Find where the given text appears and provide that cell's center as (x, y) coordinate. 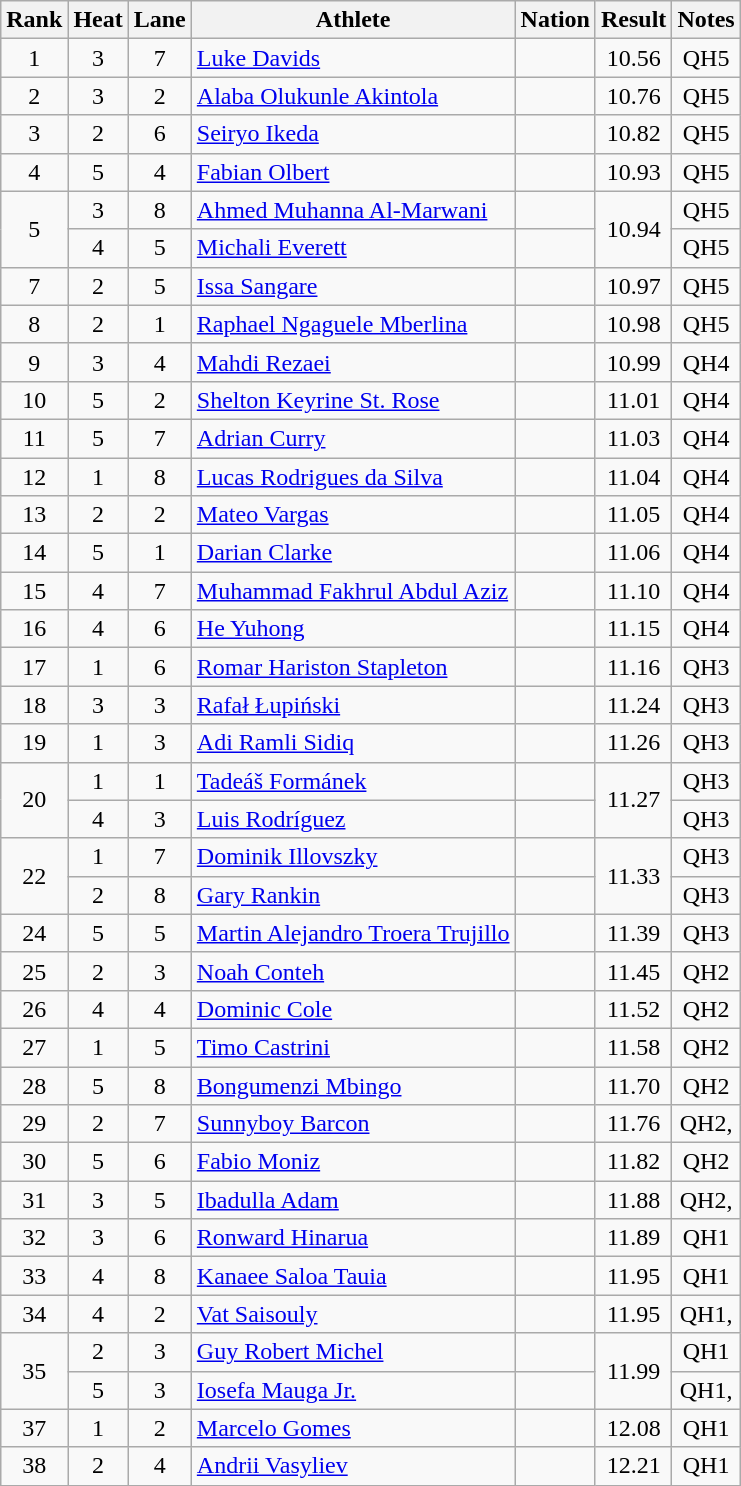
11.82 (633, 1162)
Nation (555, 20)
11.89 (633, 1238)
He Yuhong (353, 629)
11.88 (633, 1200)
11.58 (633, 1047)
35 (34, 1371)
11.01 (633, 400)
10.82 (633, 134)
Athlete (353, 20)
29 (34, 1124)
10.93 (633, 172)
Iosefa Mauga Jr. (353, 1390)
Darian Clarke (353, 553)
22 (34, 876)
33 (34, 1276)
Alaba Olukunle Akintola (353, 96)
25 (34, 971)
11 (34, 438)
Mahdi Rezaei (353, 362)
Heat (98, 20)
10 (34, 400)
12.08 (633, 1428)
31 (34, 1200)
Muhammad Fakhrul Abdul Aziz (353, 591)
11.33 (633, 876)
Tadeáš Formánek (353, 781)
Rank (34, 20)
15 (34, 591)
26 (34, 1009)
Mateo Vargas (353, 515)
11.26 (633, 743)
9 (34, 362)
19 (34, 743)
37 (34, 1428)
Ibadulla Adam (353, 1200)
16 (34, 629)
Raphael Ngaguele Mberlina (353, 324)
Lane (160, 20)
10.98 (633, 324)
18 (34, 705)
Dominik Illovszky (353, 857)
Gary Rankin (353, 895)
Vat Saisouly (353, 1314)
20 (34, 800)
Kanaee Saloa Tauia (353, 1276)
Adi Ramli Sidiq (353, 743)
Michali Everett (353, 248)
Shelton Keyrine St. Rose (353, 400)
Timo Castrini (353, 1047)
13 (34, 515)
11.76 (633, 1124)
Issa Sangare (353, 286)
14 (34, 553)
Marcelo Gomes (353, 1428)
12.21 (633, 1466)
11.45 (633, 971)
11.27 (633, 800)
11.39 (633, 933)
Noah Conteh (353, 971)
Lucas Rodrigues da Silva (353, 477)
Rafał Łupiński (353, 705)
Dominic Cole (353, 1009)
11.04 (633, 477)
Bongumenzi Mbingo (353, 1085)
Andrii Vasyliev (353, 1466)
Guy Robert Michel (353, 1352)
Martin Alejandro Troera Trujillo (353, 933)
17 (34, 667)
Notes (706, 20)
Fabio Moniz (353, 1162)
11.05 (633, 515)
11.16 (633, 667)
10.97 (633, 286)
Ronward Hinarua (353, 1238)
Result (633, 20)
10.94 (633, 229)
Luis Rodríguez (353, 819)
Luke Davids (353, 58)
34 (34, 1314)
10.76 (633, 96)
Sunnyboy Barcon (353, 1124)
11.06 (633, 553)
Adrian Curry (353, 438)
10.56 (633, 58)
11.10 (633, 591)
11.24 (633, 705)
Romar Hariston Stapleton (353, 667)
38 (34, 1466)
Seiryo Ikeda (353, 134)
30 (34, 1162)
Ahmed Muhanna Al-Marwani (353, 210)
11.03 (633, 438)
11.52 (633, 1009)
32 (34, 1238)
10.99 (633, 362)
27 (34, 1047)
11.99 (633, 1371)
11.15 (633, 629)
28 (34, 1085)
12 (34, 477)
24 (34, 933)
11.70 (633, 1085)
Fabian Olbert (353, 172)
